Return the (X, Y) coordinate for the center point of the cell that contains the specified text.  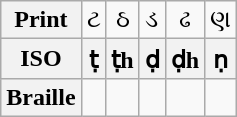
ṇ (221, 59)
ṭh (122, 59)
ઠ (122, 20)
ḍh (184, 59)
Braille (41, 97)
ISO (41, 59)
ટ (94, 20)
ḍ (152, 59)
ણ (221, 20)
ṭ (94, 59)
ઢ (184, 20)
Print (41, 20)
ડ (152, 20)
